Output the [X, Y] coordinate of the center of the cell containing the given text.  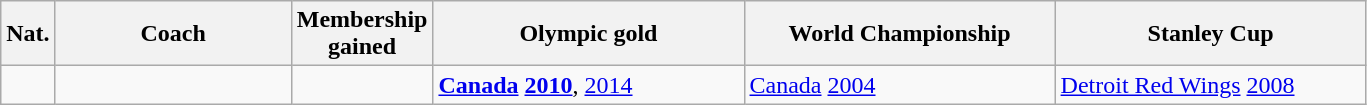
Detroit Red Wings 2008 [1210, 85]
Stanley Cup [1210, 34]
Membershipgained [362, 34]
Canada 2004 [900, 85]
Coach [173, 34]
Nat. [28, 34]
World Championship [900, 34]
Olympic gold [588, 34]
Canada 2010, 2014 [588, 85]
